Provide the (X, Y) coordinate of the cell's center where the given text is located.  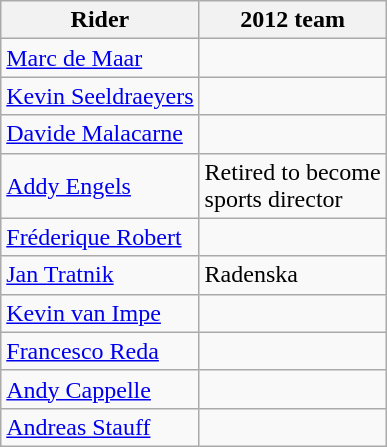
Retired to become sports director (292, 186)
Fréderique Robert (100, 237)
Kevin Seeldraeyers (100, 96)
Andreas Stauff (100, 427)
Radenska (292, 275)
Andy Cappelle (100, 389)
Davide Malacarne (100, 134)
Kevin van Impe (100, 313)
Jan Tratnik (100, 275)
2012 team (292, 20)
Rider (100, 20)
Francesco Reda (100, 351)
Marc de Maar (100, 58)
Addy Engels (100, 186)
